Return [X, Y] of the center of cell containing provided text 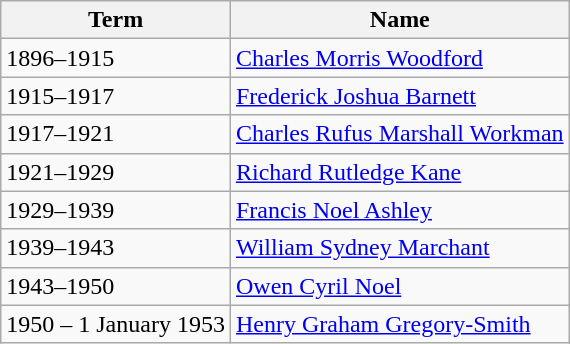
1915–1917 [116, 96]
Francis Noel Ashley [400, 210]
Charles Rufus Marshall Workman [400, 134]
Term [116, 20]
Charles Morris Woodford [400, 58]
Henry Graham Gregory-Smith [400, 324]
1939–1943 [116, 248]
Richard Rutledge Kane [400, 172]
1917–1921 [116, 134]
Owen Cyril Noel [400, 286]
1896–1915 [116, 58]
1943–1950 [116, 286]
1950 – 1 January 1953 [116, 324]
Name [400, 20]
1929–1939 [116, 210]
Frederick Joshua Barnett [400, 96]
1921–1929 [116, 172]
William Sydney Marchant [400, 248]
